Return (X, Y) of the center of cell containing provided text 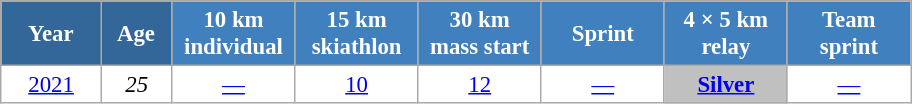
Age (136, 34)
12 (480, 85)
Sprint (602, 34)
10 km individual (234, 34)
10 (356, 85)
25 (136, 85)
30 km mass start (480, 34)
Silver (726, 85)
2021 (52, 85)
Team sprint (848, 34)
Year (52, 34)
15 km skiathlon (356, 34)
4 × 5 km relay (726, 34)
